Search for the cell housing the specified text and yield its [X, Y] center coordinate. 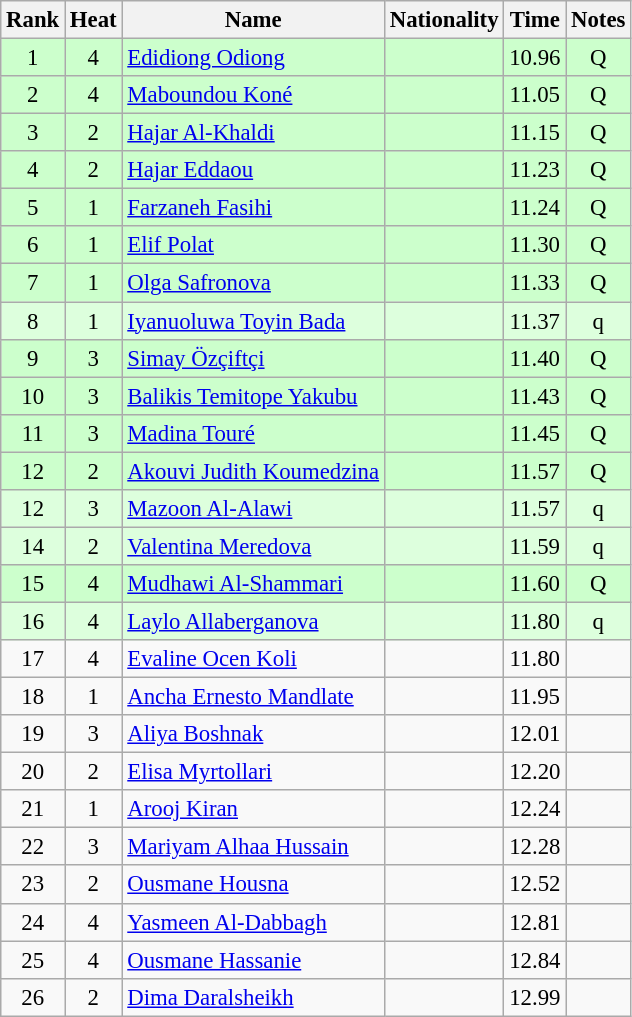
Ancha Ernesto Mandlate [253, 697]
12.84 [535, 960]
Heat [94, 20]
12.81 [535, 922]
26 [33, 997]
Hajar Eddaou [253, 170]
Evaline Ocen Koli [253, 659]
25 [33, 960]
Rank [33, 20]
5 [33, 208]
12.52 [535, 885]
Maboundou Koné [253, 95]
15 [33, 584]
Elisa Myrtollari [253, 772]
Ousmane Hassanie [253, 960]
Valentina Meredova [253, 546]
11.05 [535, 95]
Dima Daralsheikh [253, 997]
6 [33, 245]
12.28 [535, 847]
12.99 [535, 997]
Nationality [444, 20]
20 [33, 772]
22 [33, 847]
Laylo Allaberganova [253, 621]
12.24 [535, 809]
10 [33, 396]
Mudhawi Al-Shammari [253, 584]
11.37 [535, 321]
11.24 [535, 208]
Time [535, 20]
11.33 [535, 283]
9 [33, 358]
Ousmane Housna [253, 885]
8 [33, 321]
21 [33, 809]
11.40 [535, 358]
11 [33, 433]
Farzaneh Fasihi [253, 208]
Madina Touré [253, 433]
12.20 [535, 772]
Olga Safronova [253, 283]
12.01 [535, 734]
11.30 [535, 245]
11.60 [535, 584]
Mazoon Al-Alawi [253, 509]
17 [33, 659]
11.15 [535, 133]
Arooj Kiran [253, 809]
Name [253, 20]
11.45 [535, 433]
Akouvi Judith Koumedzina [253, 471]
11.23 [535, 170]
11.59 [535, 546]
Aliya Boshnak [253, 734]
11.43 [535, 396]
10.96 [535, 58]
7 [33, 283]
16 [33, 621]
11.95 [535, 697]
Yasmeen Al-Dabbagh [253, 922]
Balikis Temitope Yakubu [253, 396]
18 [33, 697]
14 [33, 546]
24 [33, 922]
Edidiong Odiong [253, 58]
Elif Polat [253, 245]
19 [33, 734]
Mariyam Alhaa Hussain [253, 847]
Notes [598, 20]
Hajar Al-Khaldi [253, 133]
Iyanuoluwa Toyin Bada [253, 321]
23 [33, 885]
Simay Özçiftçi [253, 358]
